Pinpoint the cell where the given text exists, returning its (X, Y) midpoint coordinate. 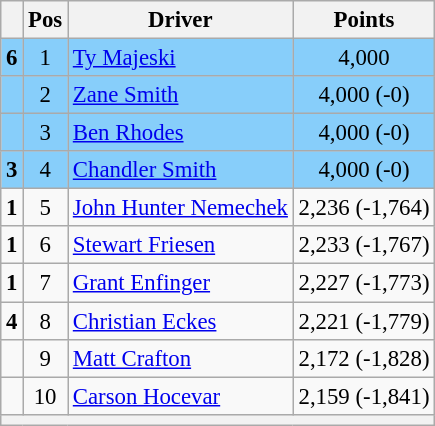
9 (46, 358)
2,172 (-1,828) (364, 358)
7 (46, 283)
2,227 (-1,773) (364, 283)
John Hunter Nemechek (181, 208)
2,221 (-1,779) (364, 321)
Points (364, 20)
Ty Majeski (181, 58)
Christian Eckes (181, 321)
Driver (181, 20)
Zane Smith (181, 95)
2,159 (-1,841) (364, 396)
Stewart Friesen (181, 245)
4,000 (364, 58)
Chandler Smith (181, 170)
Ben Rhodes (181, 133)
10 (46, 396)
8 (46, 321)
5 (46, 208)
2,233 (-1,767) (364, 245)
2 (46, 95)
Carson Hocevar (181, 396)
Matt Crafton (181, 358)
Grant Enfinger (181, 283)
Pos (46, 20)
2,236 (-1,764) (364, 208)
